Find where the given text appears and provide that cell's center as [X, Y] coordinate. 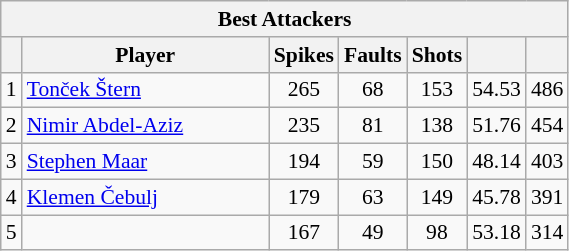
Stephen Maar [146, 162]
45.78 [496, 197]
454 [548, 126]
5 [12, 233]
63 [373, 197]
51.76 [496, 126]
49 [373, 233]
1 [12, 90]
Shots [438, 55]
Faults [373, 55]
Player [146, 55]
3 [12, 162]
81 [373, 126]
235 [304, 126]
314 [548, 233]
2 [12, 126]
48.14 [496, 162]
391 [548, 197]
Spikes [304, 55]
194 [304, 162]
Nimir Abdel-Aziz [146, 126]
Tonček Štern [146, 90]
153 [438, 90]
150 [438, 162]
53.18 [496, 233]
4 [12, 197]
Klemen Čebulj [146, 197]
265 [304, 90]
59 [373, 162]
167 [304, 233]
179 [304, 197]
68 [373, 90]
149 [438, 197]
403 [548, 162]
98 [438, 233]
138 [438, 126]
Best Attackers [285, 19]
486 [548, 90]
54.53 [496, 90]
